Pinpoint the cell where the given text exists, returning its [X, Y] midpoint coordinate. 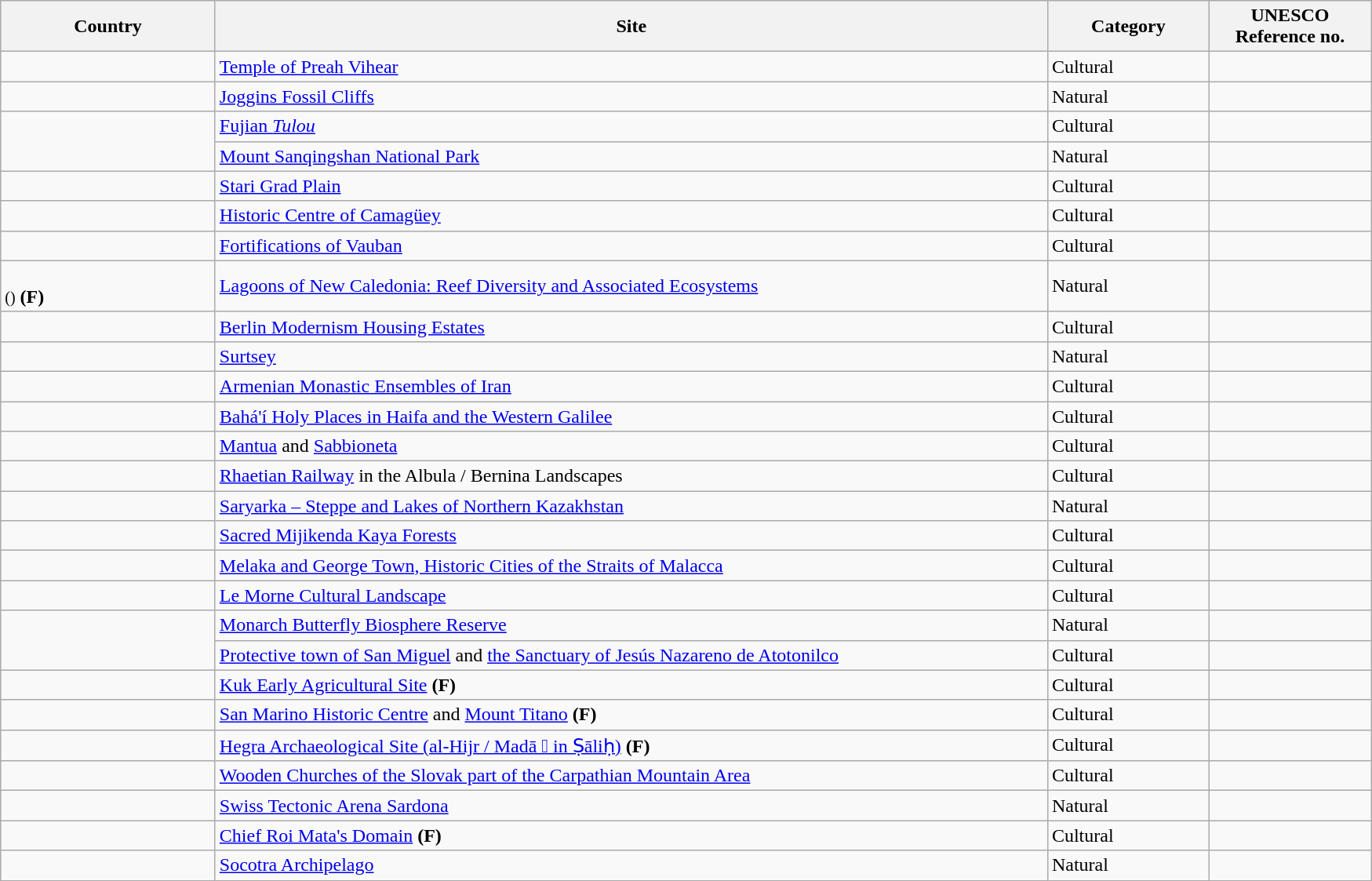
Berlin Modernism Housing Estates [631, 326]
Wooden Churches of the Slovak part of the Carpathian Mountain Area [631, 776]
Hegra Archaeological Site (al-Hijr / Madā ͐ in Ṣāliḥ) (F) [631, 745]
Stari Grad Plain [631, 186]
Protective town of San Miguel and the Sanctuary of Jesús Nazareno de Atotonilco [631, 655]
Kuk Early Agricultural Site (F) [631, 685]
Chief Roi Mata's Domain (F) [631, 835]
Swiss Tectonic Arena Sardona [631, 806]
Temple of Preah Vihear [631, 67]
Surtsey [631, 356]
Monarch Butterfly Biosphere Reserve [631, 625]
Socotra Archipelago [631, 865]
Fujian Tulou [631, 126]
Mantua and Sabbioneta [631, 446]
Armenian Monastic Ensembles of Iran [631, 386]
Joggins Fossil Cliffs [631, 96]
UNESCO Reference no. [1290, 27]
Category [1128, 27]
Mount Sanqingshan National Park [631, 156]
Sacred Mijikenda Kaya Forests [631, 536]
Historic Centre of Camagüey [631, 216]
Le Morne Cultural Landscape [631, 595]
Bahá'í Holy Places in Haifa and the Western Galilee [631, 417]
Rhaetian Railway in the Albula / Bernina Landscapes [631, 476]
San Marino Historic Centre and Mount Titano (F) [631, 715]
Fortifications of Vauban [631, 246]
Saryarka – Steppe and Lakes of Northern Kazakhstan [631, 506]
Lagoons of New Caledonia: Reef Diversity and Associated Ecosystems [631, 286]
Country [108, 27]
() (F) [108, 286]
Site [631, 27]
Melaka and George Town, Historic Cities of the Straits of Malacca [631, 566]
